Provide the [x, y] coordinate of the cell's center where the given text is located.  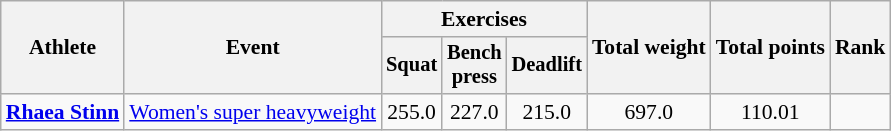
Total points [770, 48]
Women's super heavyweight [252, 112]
Total weight [649, 48]
Rhaea Stinn [62, 112]
Rank [860, 48]
Exercises [484, 19]
Event [252, 48]
Benchpress [474, 66]
Squat [412, 66]
Athlete [62, 48]
Deadlift [547, 66]
215.0 [547, 112]
227.0 [474, 112]
697.0 [649, 112]
255.0 [412, 112]
110.01 [770, 112]
